Identify which cell holds the provided text, then report its (x, y) central coordinate. 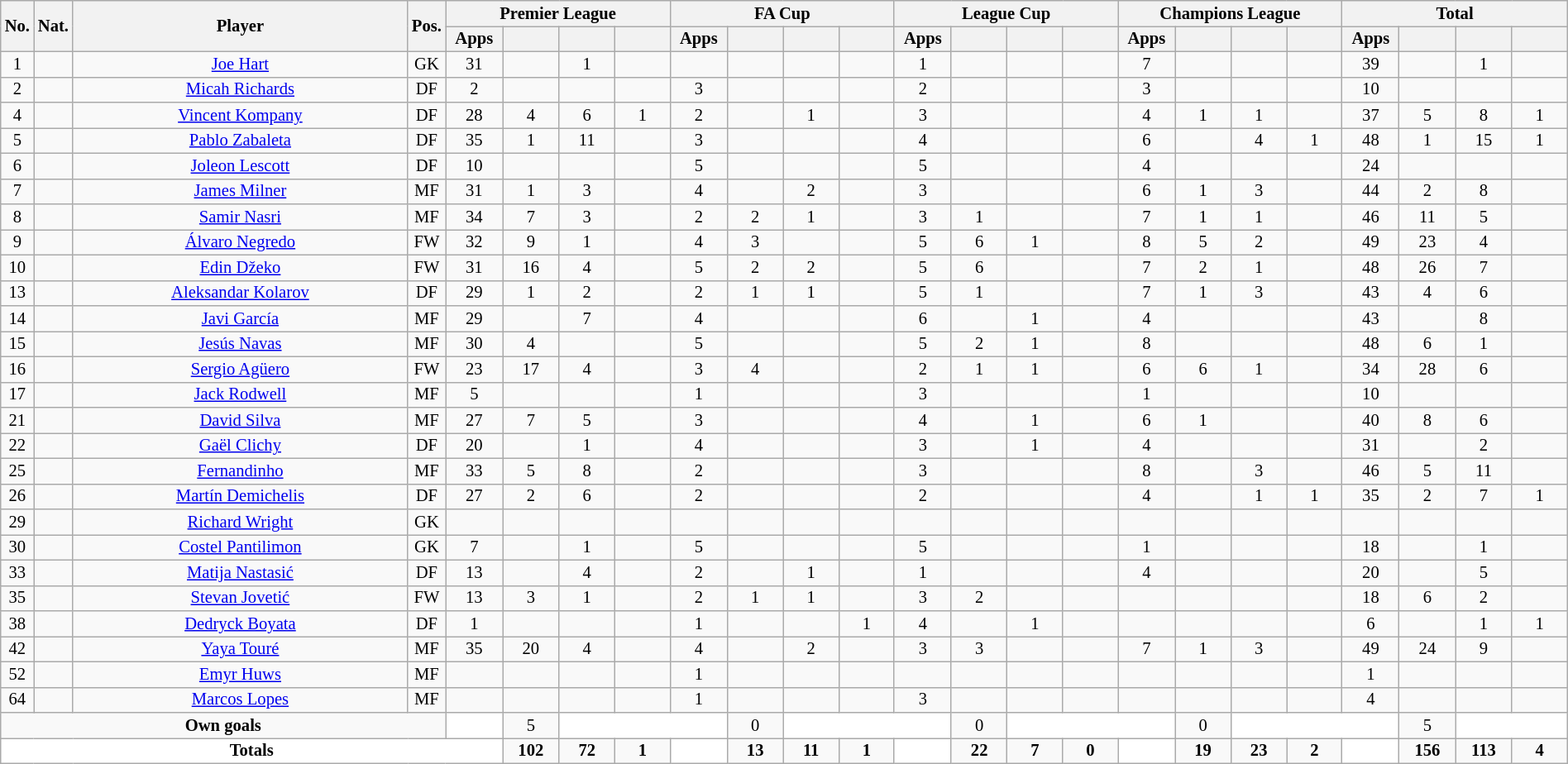
21 (17, 420)
Aleksandar Kolarov (240, 293)
Fernandinho (240, 471)
102 (531, 751)
League Cup (1006, 13)
Stevan Jovetić (240, 599)
Costel Pantilimon (240, 547)
Sergio Agüero (240, 369)
32 (475, 241)
Yaya Touré (240, 648)
113 (1484, 751)
Pablo Zabaleta (240, 141)
No. (17, 26)
FA Cup (782, 13)
156 (1427, 751)
Álvaro Negredo (240, 241)
Own goals (223, 726)
Gaël Clichy (240, 445)
38 (17, 623)
David Silva (240, 420)
Javi García (240, 319)
Totals (251, 751)
44 (1371, 192)
72 (587, 751)
Champions League (1231, 13)
Jack Rodwell (240, 395)
Marcos Lopes (240, 700)
Martín Demichelis (240, 496)
Nat. (53, 26)
Joleon Lescott (240, 165)
Edin Džeko (240, 268)
Player (240, 26)
Pos. (427, 26)
Richard Wright (240, 523)
39 (1371, 64)
Total (1455, 13)
40 (1371, 420)
25 (17, 471)
Samir Nasri (240, 217)
14 (17, 319)
Dedryck Boyata (240, 623)
Joe Hart (240, 64)
64 (17, 700)
Jesús Navas (240, 344)
James Milner (240, 192)
Emyr Huws (240, 675)
Matija Nastasić (240, 572)
19 (1203, 751)
37 (1371, 116)
Premier League (558, 13)
52 (17, 675)
42 (17, 648)
Micah Richards (240, 89)
Vincent Kompany (240, 116)
